Identify which cell holds the provided text, then report its (x, y) central coordinate. 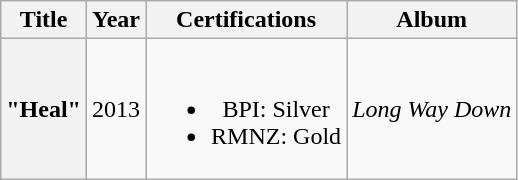
"Heal" (44, 109)
Title (44, 20)
Year (116, 20)
BPI: SilverRMNZ: Gold (246, 109)
Album (432, 20)
Long Way Down (432, 109)
Certifications (246, 20)
2013 (116, 109)
